Output the (x, y) coordinate of the center of the cell containing the given text.  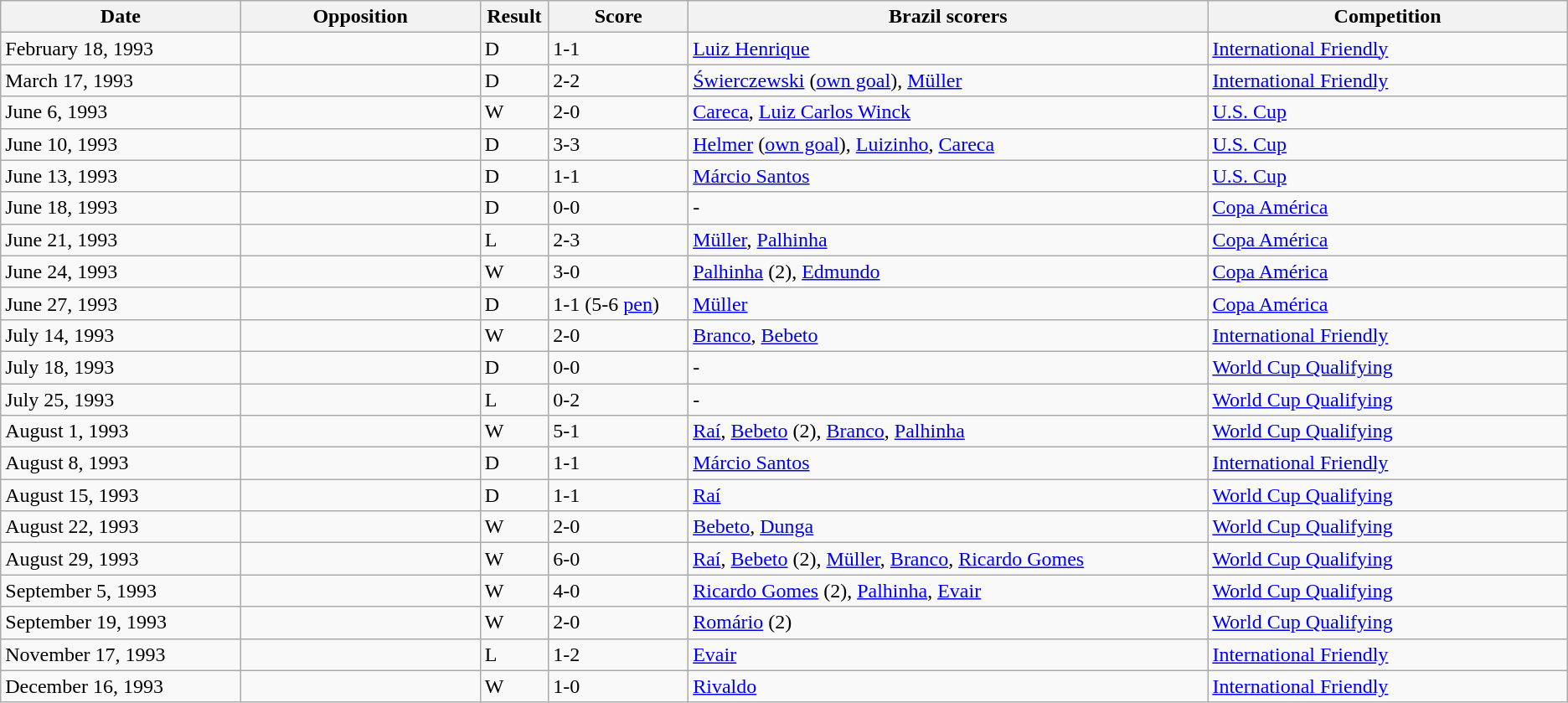
Evair (948, 654)
Competition (1387, 17)
July 25, 1993 (121, 400)
Ricardo Gomes (2), Palhinha, Evair (948, 591)
5-1 (618, 432)
4-0 (618, 591)
2-2 (618, 80)
Romário (2) (948, 623)
1-0 (618, 686)
June 18, 1993 (121, 208)
1-1 (5-6 pen) (618, 303)
September 5, 1993 (121, 591)
3-3 (618, 144)
August 22, 1993 (121, 527)
Rivaldo (948, 686)
Date (121, 17)
February 18, 1993 (121, 49)
August 15, 1993 (121, 495)
Raí (948, 495)
6-0 (618, 559)
November 17, 1993 (121, 654)
August 8, 1993 (121, 463)
3-0 (618, 271)
2-3 (618, 240)
August 29, 1993 (121, 559)
Result (514, 17)
June 21, 1993 (121, 240)
June 24, 1993 (121, 271)
August 1, 1993 (121, 432)
Opposition (360, 17)
Helmer (own goal), Luizinho, Careca (948, 144)
June 27, 1993 (121, 303)
Müller (948, 303)
Palhinha (2), Edmundo (948, 271)
December 16, 1993 (121, 686)
June 10, 1993 (121, 144)
June 6, 1993 (121, 112)
March 17, 1993 (121, 80)
Score (618, 17)
Świerczewski (own goal), Müller (948, 80)
Raí, Bebeto (2), Branco, Palhinha (948, 432)
Bebeto, Dunga (948, 527)
1-2 (618, 654)
Raí, Bebeto (2), Müller, Branco, Ricardo Gomes (948, 559)
June 13, 1993 (121, 176)
Luiz Henrique (948, 49)
Müller, Palhinha (948, 240)
July 14, 1993 (121, 335)
Careca, Luiz Carlos Winck (948, 112)
September 19, 1993 (121, 623)
July 18, 1993 (121, 367)
Branco, Bebeto (948, 335)
Brazil scorers (948, 17)
0-2 (618, 400)
